Pinpoint the cell where the given text exists, returning its [X, Y] midpoint coordinate. 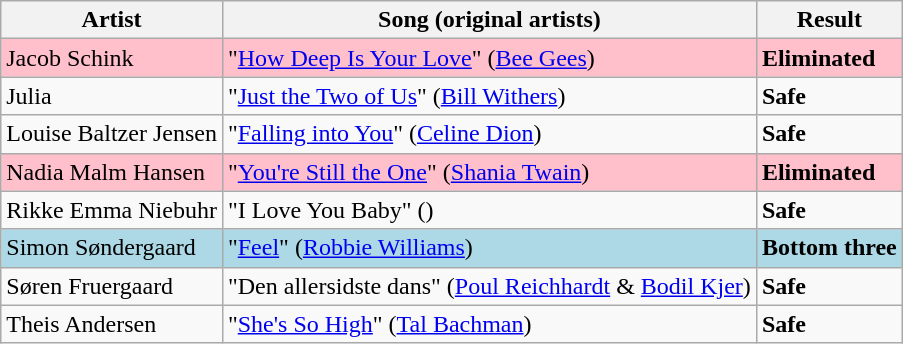
Artist [112, 20]
Result [829, 20]
Rikke Emma Niebuhr [112, 210]
"Falling into You" (Celine Dion) [489, 134]
Julia [112, 96]
Søren Fruergaard [112, 286]
Louise Baltzer Jensen [112, 134]
Simon Søndergaard [112, 248]
Bottom three [829, 248]
"Den allersidste dans" (Poul Reichhardt & Bodil Kjer) [489, 286]
"Feel" (Robbie Williams) [489, 248]
"I Love You Baby" () [489, 210]
Jacob Schink [112, 58]
"She's So High" (Tal Bachman) [489, 324]
Nadia Malm Hansen [112, 172]
Theis Andersen [112, 324]
"Just the Two of Us" (Bill Withers) [489, 96]
Song (original artists) [489, 20]
"You're Still the One" (Shania Twain) [489, 172]
"How Deep Is Your Love" (Bee Gees) [489, 58]
